Capture the cell that displays the provided text and extract its (X, Y) central coordinate. 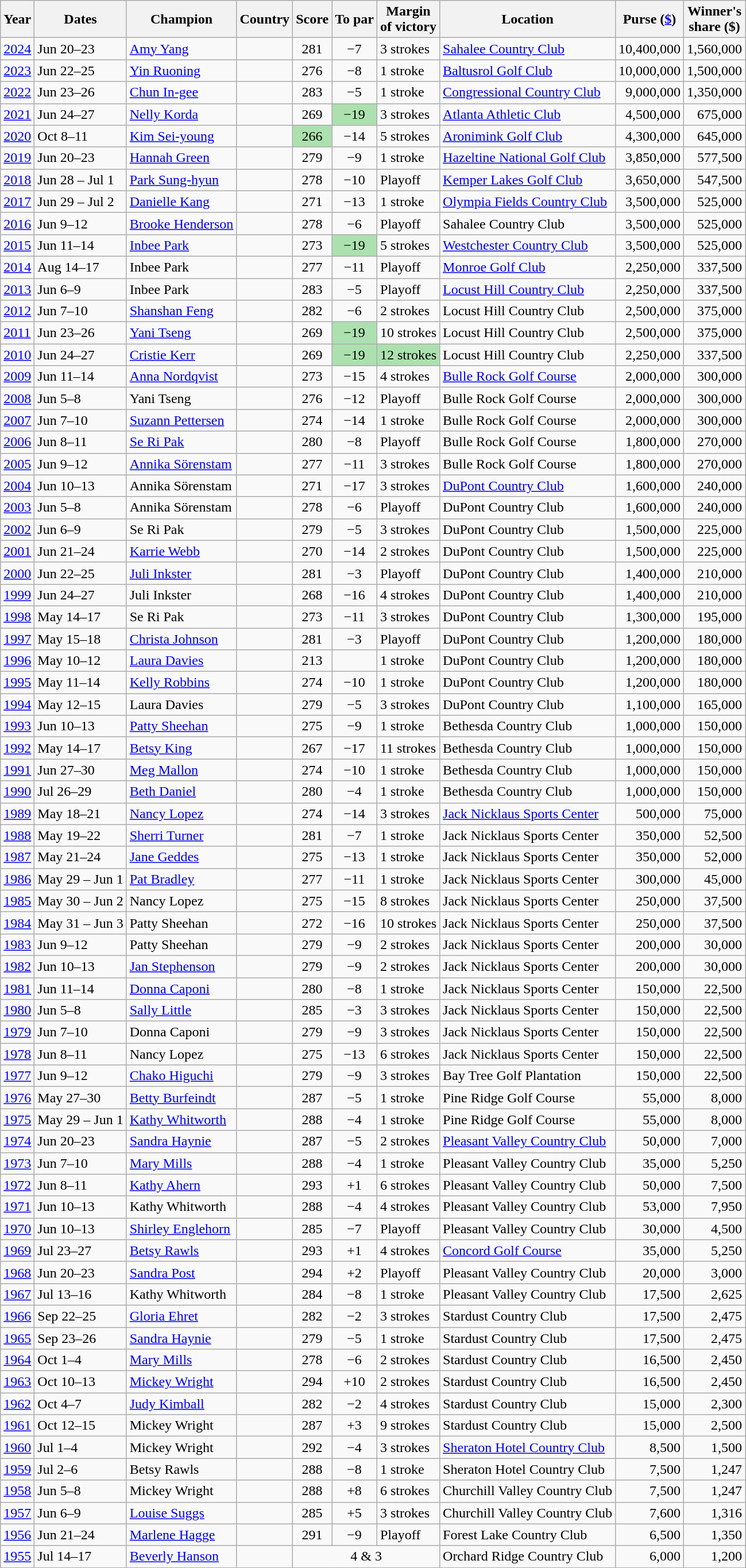
1975 (17, 1120)
Oct 12–15 (80, 1426)
1,350 (714, 1535)
75,000 (714, 814)
2003 (17, 508)
Monroe Golf Club (528, 267)
Year (17, 20)
1,200 (714, 1557)
Hazeltine National Golf Club (528, 158)
Kim Sei-young (181, 136)
2009 (17, 377)
Westchester Country Club (528, 245)
12 strokes (408, 355)
Jul 1–4 (80, 1447)
May 30 – Jun 2 (80, 901)
Atlanta Athletic Club (528, 114)
1967 (17, 1294)
Aronimink Golf Club (528, 136)
1989 (17, 814)
Winner'sshare ($) (714, 20)
Dates (80, 20)
2015 (17, 245)
1996 (17, 661)
1,500 (714, 1447)
To par (355, 20)
Forest Lake Country Club (528, 1535)
1991 (17, 770)
53,000 (649, 1207)
+3 (355, 1426)
1983 (17, 944)
272 (312, 923)
Jul 13–16 (80, 1294)
Beverly Hanson (181, 1557)
547,500 (714, 180)
2005 (17, 464)
Olympia Fields Country Club (528, 202)
9,000,000 (649, 92)
213 (312, 661)
9 strokes (408, 1426)
4,300,000 (649, 136)
1986 (17, 879)
1956 (17, 1535)
May 27–30 (80, 1098)
20,000 (649, 1272)
Hannah Green (181, 158)
1965 (17, 1338)
52,000 (714, 857)
2020 (17, 136)
Score (312, 20)
1971 (17, 1207)
1988 (17, 835)
May 18–21 (80, 814)
1972 (17, 1185)
1961 (17, 1426)
May 15–18 (80, 639)
Sep 22–25 (80, 1316)
Betty Burfeindt (181, 1098)
Jane Geddes (181, 857)
2010 (17, 355)
Sherri Turner (181, 835)
Shirley Englehorn (181, 1229)
Kemper Lakes Golf Club (528, 180)
1957 (17, 1513)
1993 (17, 726)
Sep 23–26 (80, 1338)
May 31 – Jun 3 (80, 923)
Jul 26–29 (80, 792)
2017 (17, 202)
284 (312, 1294)
6,000 (649, 1557)
2,625 (714, 1294)
Chako Higuchi (181, 1076)
1984 (17, 923)
195,000 (714, 617)
10,000,000 (649, 71)
+2 (355, 1272)
Park Sung-hyun (181, 180)
Shanshan Feng (181, 311)
1973 (17, 1163)
+10 (355, 1382)
2019 (17, 158)
1990 (17, 792)
1974 (17, 1141)
500,000 (649, 814)
Brooke Henderson (181, 223)
1,300,000 (649, 617)
−12 (355, 398)
7,600 (649, 1513)
52,500 (714, 835)
Jun 27–30 (80, 770)
2001 (17, 551)
1980 (17, 1011)
1964 (17, 1360)
268 (312, 595)
2007 (17, 420)
1959 (17, 1469)
Gloria Ehret (181, 1316)
1969 (17, 1250)
Jun 28 – Jul 1 (80, 180)
1,100,000 (649, 704)
675,000 (714, 114)
Nelly Korda (181, 114)
2013 (17, 289)
2006 (17, 442)
Jan Stephenson (181, 966)
Christa Johnson (181, 639)
1994 (17, 704)
11 strokes (408, 748)
10,400,000 (649, 49)
2023 (17, 71)
4 & 3 (366, 1557)
267 (312, 748)
1977 (17, 1076)
2000 (17, 573)
Purse ($) (649, 20)
Amy Yang (181, 49)
Jul 2–6 (80, 1469)
May 19–22 (80, 835)
2018 (17, 180)
Yin Ruoning (181, 71)
Marlene Hagge (181, 1535)
Danielle Kang (181, 202)
+8 (355, 1491)
Champion (181, 20)
165,000 (714, 704)
2012 (17, 311)
2002 (17, 529)
Oct 1–4 (80, 1360)
1978 (17, 1054)
1970 (17, 1229)
45,000 (714, 879)
Pat Bradley (181, 879)
2014 (17, 267)
2021 (17, 114)
Betsy King (181, 748)
3,000 (714, 1272)
4,500,000 (649, 114)
Bay Tree Golf Plantation (528, 1076)
Sandra Post (181, 1272)
Oct 4–7 (80, 1404)
May 10–12 (80, 661)
Country (265, 20)
Congressional Country Club (528, 92)
Oct 8–11 (80, 136)
Sally Little (181, 1011)
May 21–24 (80, 857)
7,950 (714, 1207)
Chun In-gee (181, 92)
2024 (17, 49)
1999 (17, 595)
1968 (17, 1272)
Anna Nordqvist (181, 377)
3,650,000 (649, 180)
May 11–14 (80, 683)
1985 (17, 901)
Jul 23–27 (80, 1250)
291 (312, 1535)
1981 (17, 988)
Cristie Kerr (181, 355)
+5 (355, 1513)
Baltusrol Golf Club (528, 71)
Jul 14–17 (80, 1557)
2011 (17, 333)
8,500 (649, 1447)
1955 (17, 1557)
May 12–15 (80, 704)
Jun 29 – Jul 2 (80, 202)
Kathy Ahern (181, 1185)
Judy Kimball (181, 1404)
1962 (17, 1404)
1963 (17, 1382)
6,500 (649, 1535)
Marginof victory (408, 20)
1992 (17, 748)
1960 (17, 1447)
Louise Suggs (181, 1513)
1979 (17, 1032)
Location (528, 20)
Beth Daniel (181, 792)
2004 (17, 486)
1997 (17, 639)
1,316 (714, 1513)
2008 (17, 398)
Orchard Ridge Country Club (528, 1557)
7,000 (714, 1141)
Karrie Webb (181, 551)
Concord Golf Course (528, 1250)
1982 (17, 966)
266 (312, 136)
1958 (17, 1491)
Meg Mallon (181, 770)
8 strokes (408, 901)
2,500 (714, 1426)
Kelly Robbins (181, 683)
Aug 14–17 (80, 267)
1998 (17, 617)
4,500 (714, 1229)
577,500 (714, 158)
270 (312, 551)
2,300 (714, 1404)
1966 (17, 1316)
292 (312, 1447)
645,000 (714, 136)
Suzann Pettersen (181, 420)
2022 (17, 92)
3,850,000 (649, 158)
1995 (17, 683)
1987 (17, 857)
1,560,000 (714, 49)
Oct 10–13 (80, 1382)
1976 (17, 1098)
2016 (17, 223)
1,350,000 (714, 92)
